Pinpoint the cell where the given text exists, returning its [x, y] midpoint coordinate. 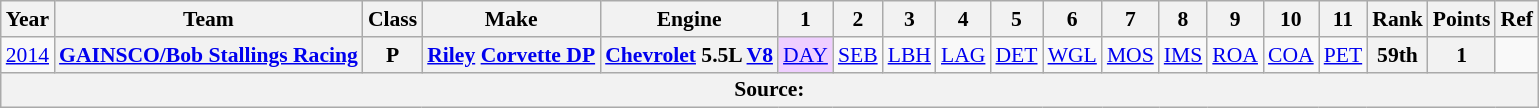
Class [392, 19]
59th [1398, 55]
Riley Corvette DP [511, 55]
SEB [858, 55]
Year [28, 19]
Team [208, 19]
LAG [963, 55]
Engine [689, 19]
Points [1462, 19]
8 [1184, 19]
P [392, 55]
DAY [806, 55]
Source: [770, 90]
LBH [910, 55]
ROA [1235, 55]
MOS [1130, 55]
4 [963, 19]
6 [1072, 19]
Make [511, 19]
3 [910, 19]
WGL [1072, 55]
Rank [1398, 19]
GAINSCO/Bob Stallings Racing [208, 55]
Chevrolet 5.5L V8 [689, 55]
10 [1291, 19]
PET [1344, 55]
IMS [1184, 55]
COA [1291, 55]
5 [1016, 19]
DET [1016, 55]
Ref [1516, 19]
7 [1130, 19]
9 [1235, 19]
2 [858, 19]
2014 [28, 55]
11 [1344, 19]
